Capture the cell that displays the provided text and extract its [x, y] central coordinate. 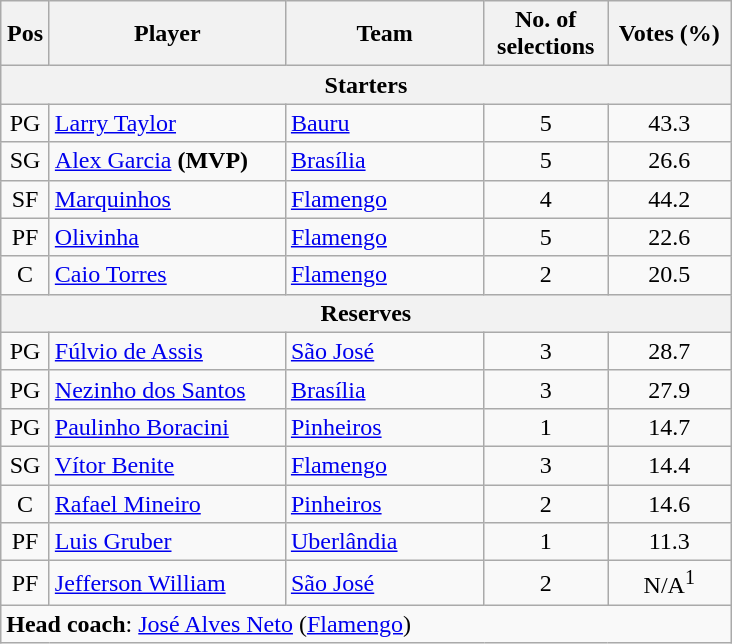
Player [167, 34]
11.3 [670, 542]
14.6 [670, 503]
Starters [366, 85]
Fúlvio de Assis [167, 351]
Paulinho Boracini [167, 427]
28.7 [670, 351]
Bauru [384, 123]
14.7 [670, 427]
Caio Torres [167, 275]
Votes (%) [670, 34]
Jefferson William [167, 584]
No. of selections [546, 34]
26.6 [670, 161]
Larry Taylor [167, 123]
Reserves [366, 313]
4 [546, 199]
20.5 [670, 275]
Uberlândia [384, 542]
Luis Gruber [167, 542]
Olivinha [167, 237]
Pos [26, 34]
43.3 [670, 123]
N/A1 [670, 584]
SF [26, 199]
44.2 [670, 199]
Team [384, 34]
Rafael Mineiro [167, 503]
Vítor Benite [167, 465]
Nezinho dos Santos [167, 389]
Alex Garcia (MVP) [167, 161]
Marquinhos [167, 199]
14.4 [670, 465]
Head coach: José Alves Neto (Flamengo) [366, 624]
22.6 [670, 237]
27.9 [670, 389]
